For the text-containing cell, return its midpoint in (X, Y) coordinate format. 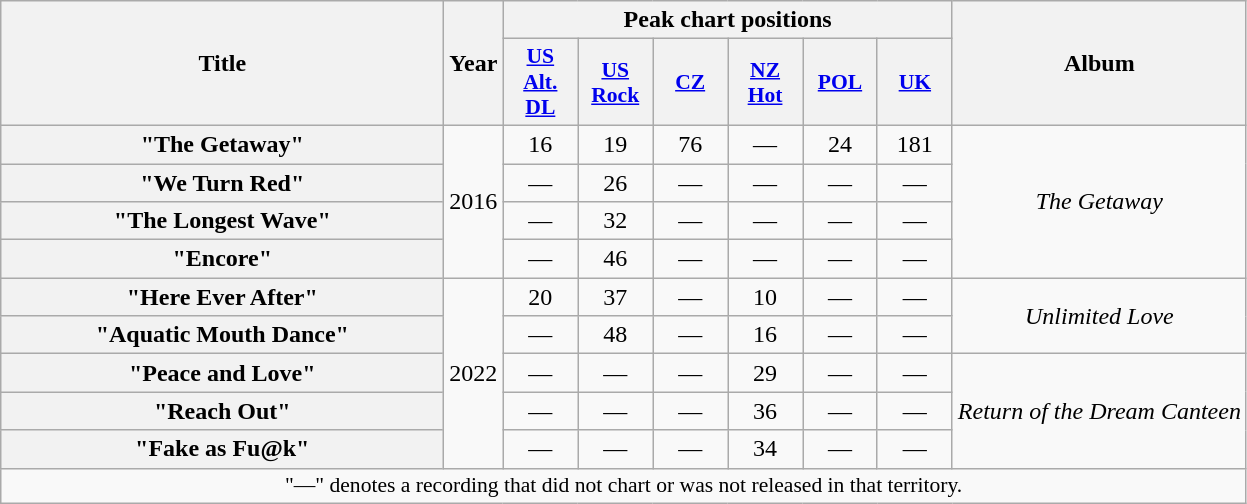
UK (914, 82)
Return of the Dream Canteen (1099, 411)
"Encore" (222, 259)
Title (222, 64)
37 (616, 297)
USAlt.DL (540, 82)
USRock (616, 82)
2022 (474, 373)
"Reach Out" (222, 411)
32 (616, 221)
NZHot (766, 82)
34 (766, 449)
CZ (690, 82)
36 (766, 411)
POL (840, 82)
"The Longest Wave" (222, 221)
"Fake as Fu@k" (222, 449)
The Getaway (1099, 201)
10 (766, 297)
19 (616, 144)
181 (914, 144)
"The Getaway" (222, 144)
46 (616, 259)
26 (616, 183)
"Aquatic Mouth Dance" (222, 335)
24 (840, 144)
48 (616, 335)
"We Turn Red" (222, 183)
20 (540, 297)
29 (766, 373)
Unlimited Love (1099, 316)
"Peace and Love" (222, 373)
"—" denotes a recording that did not chart or was not released in that territory. (624, 486)
2016 (474, 201)
"Here Ever After" (222, 297)
Year (474, 64)
Album (1099, 64)
76 (690, 144)
Peak chart positions (728, 20)
